Pinpoint the cell where the given text exists, returning its (X, Y) midpoint coordinate. 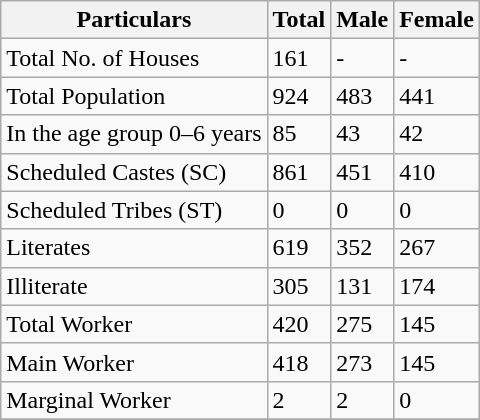
Female (437, 20)
In the age group 0–6 years (134, 134)
Illiterate (134, 286)
483 (362, 96)
420 (299, 324)
Scheduled Tribes (ST) (134, 210)
451 (362, 172)
Main Worker (134, 362)
174 (437, 286)
Total Population (134, 96)
861 (299, 172)
305 (299, 286)
352 (362, 248)
Literates (134, 248)
43 (362, 134)
273 (362, 362)
Total Worker (134, 324)
410 (437, 172)
267 (437, 248)
441 (437, 96)
Marginal Worker (134, 400)
Male (362, 20)
85 (299, 134)
924 (299, 96)
Total No. of Houses (134, 58)
131 (362, 286)
42 (437, 134)
161 (299, 58)
Particulars (134, 20)
619 (299, 248)
275 (362, 324)
Scheduled Castes (SC) (134, 172)
Total (299, 20)
418 (299, 362)
